Find where the given text appears and provide that cell's center as [x, y] coordinate. 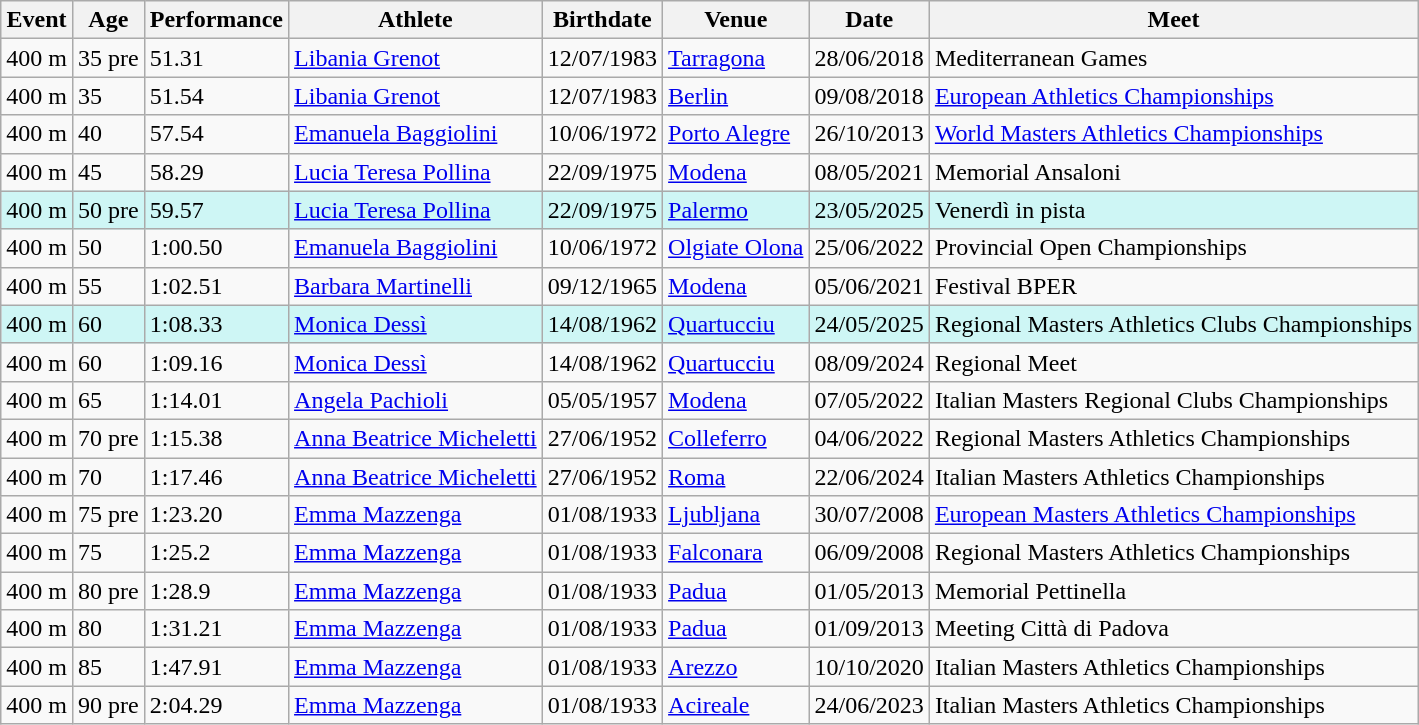
50 [108, 248]
Tarragona [736, 58]
Palermo [736, 210]
1:08.33 [216, 324]
Meeting Città di Padova [1173, 629]
23/05/2025 [869, 210]
Age [108, 20]
Date [869, 20]
Event [37, 20]
09/08/2018 [869, 96]
28/06/2018 [869, 58]
Acireale [736, 705]
45 [108, 172]
35 [108, 96]
Athlete [416, 20]
Meet [1173, 20]
1:02.51 [216, 286]
05/05/1957 [602, 400]
35 pre [108, 58]
Festival BPER [1173, 286]
1:15.38 [216, 438]
09/12/1965 [602, 286]
Angela Pachioli [416, 400]
Regional Masters Athletics Clubs Championships [1173, 324]
Provincial Open Championships [1173, 248]
1:25.2 [216, 553]
70 pre [108, 438]
1:00.50 [216, 248]
65 [108, 400]
85 [108, 667]
08/05/2021 [869, 172]
40 [108, 134]
Berlin [736, 96]
Ljubljana [736, 515]
1:31.21 [216, 629]
07/05/2022 [869, 400]
European Athletics Championships [1173, 96]
70 [108, 477]
80 pre [108, 591]
90 pre [108, 705]
26/10/2013 [869, 134]
Roma [736, 477]
1:47.91 [216, 667]
04/06/2022 [869, 438]
European Masters Athletics Championships [1173, 515]
World Masters Athletics Championships [1173, 134]
1:14.01 [216, 400]
58.29 [216, 172]
1:28.9 [216, 591]
Birthdate [602, 20]
75 pre [108, 515]
Memorial Pettinella [1173, 591]
01/09/2013 [869, 629]
Memorial Ansaloni [1173, 172]
Mediterranean Games [1173, 58]
80 [108, 629]
Porto Alegre [736, 134]
25/06/2022 [869, 248]
75 [108, 553]
Venue [736, 20]
55 [108, 286]
51.31 [216, 58]
Regional Meet [1173, 362]
05/06/2021 [869, 286]
50 pre [108, 210]
Olgiate Olona [736, 248]
10/10/2020 [869, 667]
01/05/2013 [869, 591]
Arezzo [736, 667]
59.57 [216, 210]
Barbara Martinelli [416, 286]
1:09.16 [216, 362]
08/09/2024 [869, 362]
1:23.20 [216, 515]
24/05/2025 [869, 324]
2:04.29 [216, 705]
57.54 [216, 134]
22/06/2024 [869, 477]
24/06/2023 [869, 705]
06/09/2008 [869, 553]
Performance [216, 20]
Colleferro [736, 438]
Italian Masters Regional Clubs Championships [1173, 400]
30/07/2008 [869, 515]
51.54 [216, 96]
1:17.46 [216, 477]
Falconara [736, 553]
Venerdì in pista [1173, 210]
